Pinpoint the cell where the given text exists, returning its [x, y] midpoint coordinate. 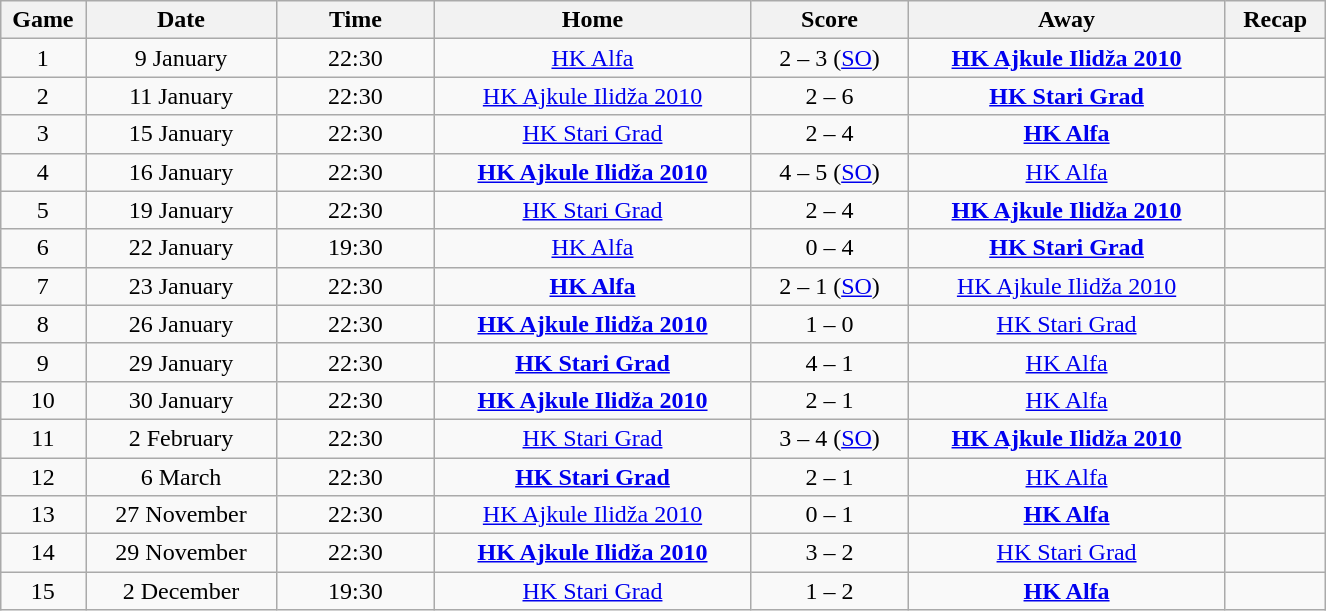
23 January [182, 286]
27 November [182, 515]
7 [42, 286]
8 [42, 324]
16 January [182, 172]
Recap [1276, 20]
3 – 2 [830, 553]
11 January [182, 96]
9 [42, 362]
15 [42, 591]
12 [42, 477]
19 January [182, 210]
1 – 2 [830, 591]
29 January [182, 362]
2 – 1 (SO) [830, 286]
15 January [182, 134]
2 [42, 96]
6 [42, 248]
22 January [182, 248]
30 January [182, 400]
Away [1067, 20]
10 [42, 400]
Time [355, 20]
4 – 1 [830, 362]
6 March [182, 477]
13 [42, 515]
1 – 0 [830, 324]
3 [42, 134]
2 – 3 (SO) [830, 58]
9 January [182, 58]
0 – 4 [830, 248]
26 January [182, 324]
11 [42, 438]
2 – 6 [830, 96]
Game [42, 20]
1 [42, 58]
0 – 1 [830, 515]
4 [42, 172]
29 November [182, 553]
Score [830, 20]
3 – 4 (SO) [830, 438]
2 December [182, 591]
Date [182, 20]
4 – 5 (SO) [830, 172]
2 February [182, 438]
5 [42, 210]
14 [42, 553]
Home [592, 20]
